Scan for the cell matching the given text and deliver its [x, y] coordinate at center. 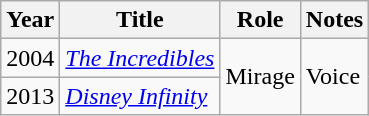
2004 [30, 58]
2013 [30, 96]
Title [140, 20]
Year [30, 20]
Disney Infinity [140, 96]
Notes [334, 20]
The Incredibles [140, 58]
Voice [334, 77]
Mirage [260, 77]
Role [260, 20]
